Identify which cell holds the provided text, then report its [x, y] central coordinate. 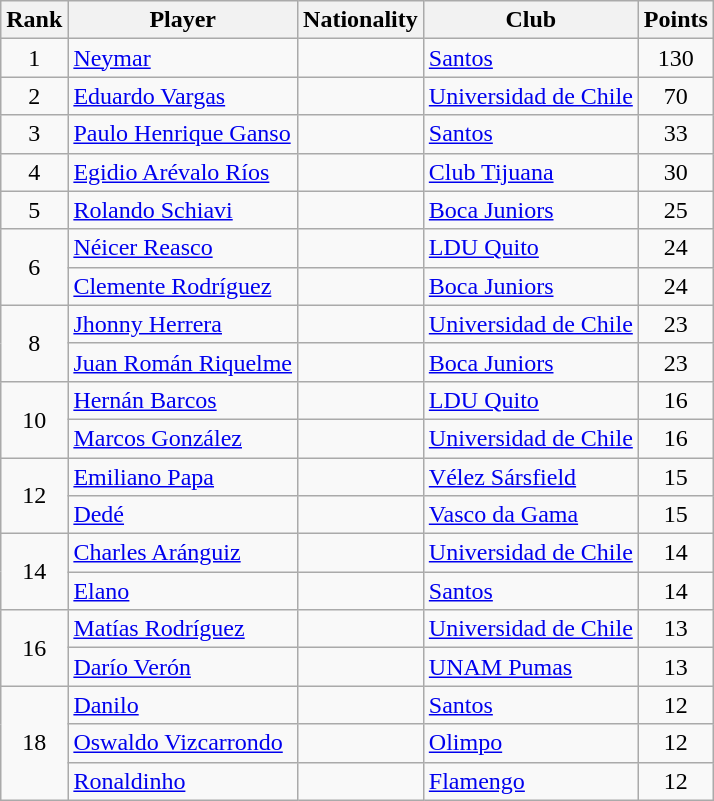
Hernán Barcos [183, 400]
Marcos González [183, 438]
1 [34, 58]
Oswaldo Vizcarrondo [183, 743]
8 [34, 343]
Juan Román Riquelme [183, 362]
UNAM Pumas [530, 667]
Club [530, 20]
Vélez Sársfield [530, 477]
Danilo [183, 705]
Ronaldinho [183, 781]
33 [676, 134]
18 [34, 743]
10 [34, 419]
Neymar [183, 58]
Emiliano Papa [183, 477]
Egidio Arévalo Ríos [183, 172]
Charles Aránguiz [183, 553]
Dedé [183, 515]
Points [676, 20]
Rank [34, 20]
6 [34, 267]
Olimpo [530, 743]
Clemente Rodríguez [183, 286]
2 [34, 96]
Matías Rodríguez [183, 629]
Rolando Schiavi [183, 210]
3 [34, 134]
Flamengo [530, 781]
Néicer Reasco [183, 248]
Club Tijuana [530, 172]
70 [676, 96]
25 [676, 210]
Paulo Henrique Ganso [183, 134]
5 [34, 210]
130 [676, 58]
30 [676, 172]
4 [34, 172]
Darío Verón [183, 667]
Player [183, 20]
Nationality [361, 20]
Jhonny Herrera [183, 324]
Vasco da Gama [530, 515]
Eduardo Vargas [183, 96]
Elano [183, 591]
